Find where the given text appears and provide that cell's center as [X, Y] coordinate. 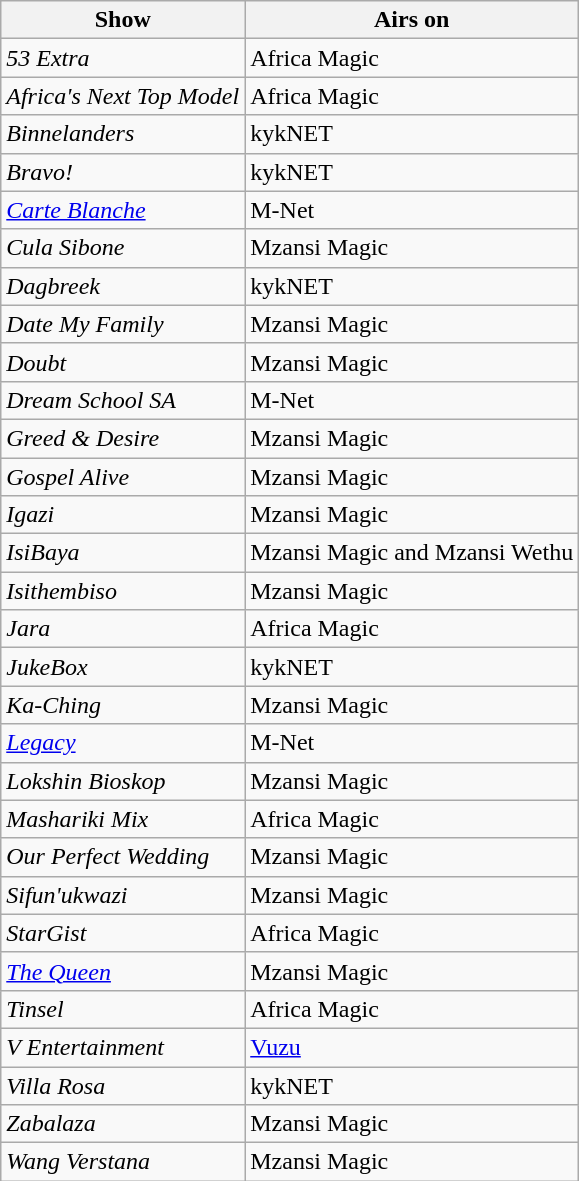
Vuzu [412, 1047]
Sifun'ukwazi [123, 895]
Africa's Next Top Model [123, 96]
Date My Family [123, 324]
Gospel Alive [123, 477]
Lokshin Bioskop [123, 781]
Bravo! [123, 172]
V Entertainment [123, 1047]
Igazi [123, 515]
Jara [123, 629]
JukeBox [123, 667]
Our Perfect Wedding [123, 857]
Greed & Desire [123, 438]
Binnelanders [123, 134]
IsiBaya [123, 553]
Show [123, 20]
Dagbreek [123, 286]
The Queen [123, 971]
Wang Verstana [123, 1162]
Ka-Ching [123, 705]
StarGist [123, 933]
Cula Sibone [123, 248]
53 Extra [123, 58]
Isithembiso [123, 591]
Zabalaza [123, 1124]
Airs on [412, 20]
Mashariki Mix [123, 819]
Tinsel [123, 1009]
Doubt [123, 362]
Legacy [123, 743]
Villa Rosa [123, 1085]
Carte Blanche [123, 210]
Dream School SA [123, 400]
Mzansi Magic and Mzansi Wethu [412, 553]
